Provide the [X, Y] coordinate of the cell's center where the given text is located.  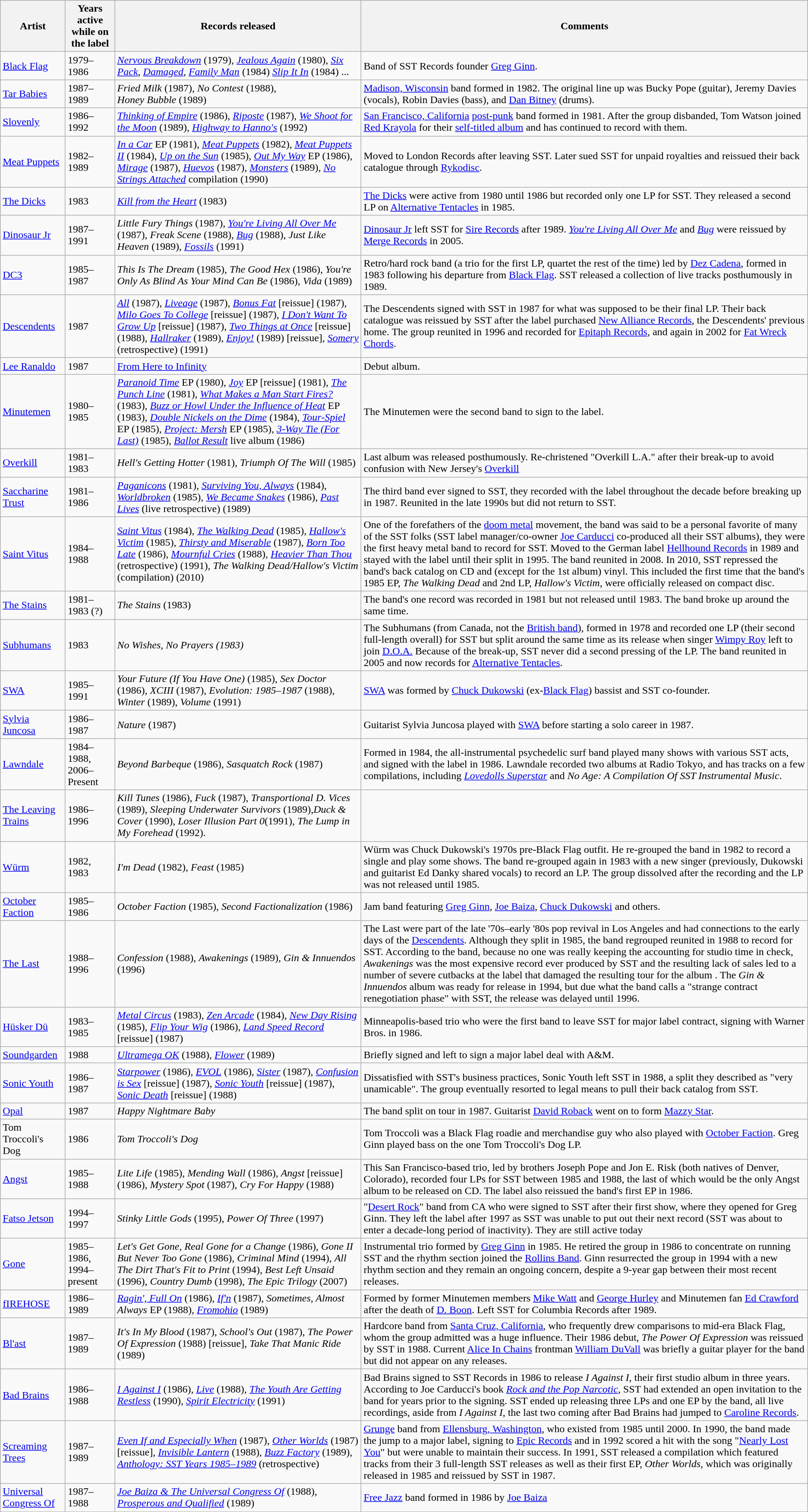
From Here to Infinity [238, 366]
1981–1986 [90, 497]
1984–1988, 2006–Present [90, 764]
Kill from the Heart (1983) [238, 201]
Opal [33, 1111]
1980–1985 [90, 412]
1984–1988 [90, 554]
1986–1996 [90, 815]
The Stains (1983) [238, 606]
1986 [90, 1139]
Lee Ranaldo [33, 366]
Briefly signed and left to sign a major label deal with A&M. [584, 1055]
Bl'ast [33, 1343]
The Dicks [33, 201]
Ragin', Full On (1986), If'n (1987), Sometimes, Almost Always EP (1988), Fromohio (1989) [238, 1304]
Your Future (If You Have One) (1985), Sex Doctor (1986), XCIII (1987), Evolution: 1985–1987 (1988), Winter (1989), Volume (1991) [238, 691]
Band of SST Records founder Greg Ginn. [584, 66]
1979–1986 [90, 66]
Dinosaur Jr left SST for Sire Records after 1989. You're Living All Over Me and Bug were reissued by Merge Records in 2005. [584, 235]
Saint Vitus [33, 554]
1988–1996 [90, 964]
1985–1987 [90, 275]
Descendents [33, 326]
No Wishes, No Prayers (1983) [238, 645]
Meat Puppets [33, 161]
Starpower (1986), EVOL (1986), Sister (1987), Confusion is Sex [reissue] (1987), Sonic Youth [reissue] (1987), Sonic Death [reissue] (1988) [238, 1083]
Artist [33, 26]
Tar Babies [33, 94]
1994–1997 [90, 1219]
1986–1992 [90, 122]
Dinosaur Jr [33, 235]
Free Jazz band formed in 1986 by Joe Baiza [584, 1498]
October Faction [33, 907]
Jam band featuring Greg Ginn, Joe Baiza, Chuck Dukowski and others. [584, 907]
Screaming Trees [33, 1452]
Overkill [33, 462]
Slovenly [33, 122]
1986–1989 [90, 1304]
October Faction (1985), Second Factionalization (1986) [238, 907]
Paganicons (1981), Surviving You, Always (1984), Worldbroken (1985), We Became Snakes (1986), Past Lives (live retrospective) (1989) [238, 497]
Sonic Youth [33, 1083]
Years active while on the label [90, 26]
1987–1991 [90, 235]
Gone [33, 1264]
Records released [238, 26]
It's In My Blood (1987), School's Out (1987), The Power Of Expression (1988) [reissue], Take That Manic Ride (1989) [238, 1343]
This Is The Dream (1985), The Good Hex (1986), You're Only As Blind As Your Mind Can Be (1986), Vida (1989) [238, 275]
Fatso Jetson [33, 1219]
1982–1989 [90, 161]
I'm Dead (1982), Feast (1985) [238, 867]
Guitarist Sylvia Juncosa played with SWA before starting a solo career in 1987. [584, 725]
Lite Life (1985), Mending Wall (1986), Angst [reissue] (1986), Mystery Spot (1987), Cry For Happy (1988) [238, 1179]
1982, 1983 [90, 867]
Joe Baiza & The Universal Congress Of (1988), Prosperous and Qualified (1989) [238, 1498]
Universal Congress Of [33, 1498]
Lawndale [33, 764]
The Last [33, 964]
Last album was released posthumously. Re-christened "Overkill L.A." after their break-up to avoid confusion with New Jersey's Overkill [584, 462]
1981–1983 (?) [90, 606]
The band's one record was recorded in 1981 but not released until 1983. The band broke up around the same time. [584, 606]
Bad Brains [33, 1395]
The Dicks were active from 1980 until 1986 but recorded only one LP for SST. They released a second LP on Alternative Tentacles in 1985. [584, 201]
SWA [33, 691]
Fried Milk (1987), No Contest (1988),Honey Bubble (1989) [238, 94]
1985–1986 [90, 907]
Beyond Barbeque (1986), Sasquatch Rock (1987) [238, 764]
DC3 [33, 275]
Nature (1987) [238, 725]
Angst [33, 1179]
SWA was formed by Chuck Dukowski (ex-Black Flag) bassist and SST co-founder. [584, 691]
Debut album. [584, 366]
Happy Nightmare Baby [238, 1111]
Ultramega OK (1988), Flower (1989) [238, 1055]
Subhumans [33, 645]
1985–1986, 1994–present [90, 1264]
Saccharine Trust [33, 497]
1983–1985 [90, 1027]
1988 [90, 1055]
fIREHOSE [33, 1304]
Little Fury Things (1987), You're Living All Over Me (1987), Freak Scene (1988), Bug (1988), Just Like Heaven (1989), Fossils (1991) [238, 235]
Hell's Getting Hotter (1981), Triumph Of The Will (1985) [238, 462]
Hüsker Dü [33, 1027]
Minutemen [33, 412]
The band split on tour in 1987. Guitarist David Roback went on to form Mazzy Star. [584, 1111]
1986–1988 [90, 1395]
Nervous Breakdown (1979), Jealous Again (1980), Six Pack, Damaged, Family Man (1984) Slip It In (1984) ... [238, 66]
Soundgarden [33, 1055]
Thinking of Empire (1986), Riposte (1987), We Shoot for the Moon (1989), Highway to Hanno's (1992) [238, 122]
1985–1991 [90, 691]
Moved to London Records after leaving SST. Later sued SST for unpaid royalties and reissued their back catalogue through Rykodisc. [584, 161]
Stinky Little Gods (1995), Power Of Three (1997) [238, 1219]
Metal Circus (1983), Zen Arcade (1984), New Day Rising (1985), Flip Your Wig (1986), Land Speed Record [reissue] (1987) [238, 1027]
Confession (1988), Awakenings (1989), Gin & Innuendos (1996) [238, 964]
Würm [33, 867]
The Minutemen were the second band to sign to the label. [584, 412]
1987–1988 [90, 1498]
Sylvia Juncosa [33, 725]
1981–1983 [90, 462]
I Against I (1986), Live (1988), The Youth Are Getting Restless (1990), Spirit Electricity (1991) [238, 1395]
The Stains [33, 606]
Minneapolis-based trio who were the first band to leave SST for major label contract, signing with Warner Bros. in 1986. [584, 1027]
1985–1988 [90, 1179]
The Leaving Trains [33, 815]
Comments [584, 26]
Black Flag [33, 66]
